Return the (X, Y) coordinate for the center point of the cell that contains the specified text.  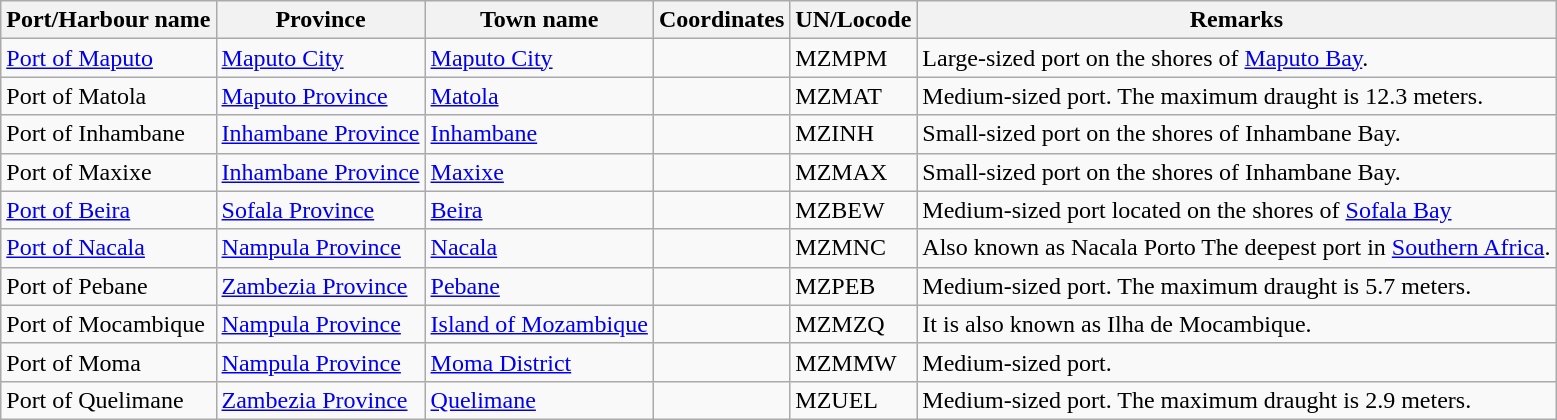
MZMMW (854, 362)
Inhambane (539, 134)
Nacala (539, 248)
Large-sized port on the shores of Maputo Bay. (1236, 58)
MZBEW (854, 210)
Port/Harbour name (108, 20)
MZUEL (854, 400)
Pebane (539, 286)
Medium-sized port. The maximum draught is 5.7 meters. (1236, 286)
Port of Moma (108, 362)
Medium-sized port located on the shores of Sofala Bay (1236, 210)
Province (320, 20)
Beira (539, 210)
Port of Pebane (108, 286)
Port of Inhambane (108, 134)
Port of Quelimane (108, 400)
MZPEB (854, 286)
MZMAX (854, 172)
Coordinates (721, 20)
Matola (539, 96)
Sofala Province (320, 210)
Quelimane (539, 400)
Port of Mocambique (108, 324)
Port of Maxixe (108, 172)
Maxixe (539, 172)
MZMZQ (854, 324)
Port of Matola (108, 96)
MZMAT (854, 96)
Port of Nacala (108, 248)
Port of Beira (108, 210)
Island of Mozambique (539, 324)
It is also known as Ilha de Mocambique. (1236, 324)
Port of Maputo (108, 58)
MZMPM (854, 58)
Remarks (1236, 20)
Medium-sized port. The maximum draught is 2.9 meters. (1236, 400)
MZMNC (854, 248)
Medium-sized port. The maximum draught is 12.3 meters. (1236, 96)
Moma District (539, 362)
Town name (539, 20)
Also known as Nacala Porto The deepest port in Southern Africa. (1236, 248)
Medium-sized port. (1236, 362)
Maputo Province (320, 96)
UN/Locode (854, 20)
MZINH (854, 134)
